For the text-containing cell, return its midpoint in (x, y) coordinate format. 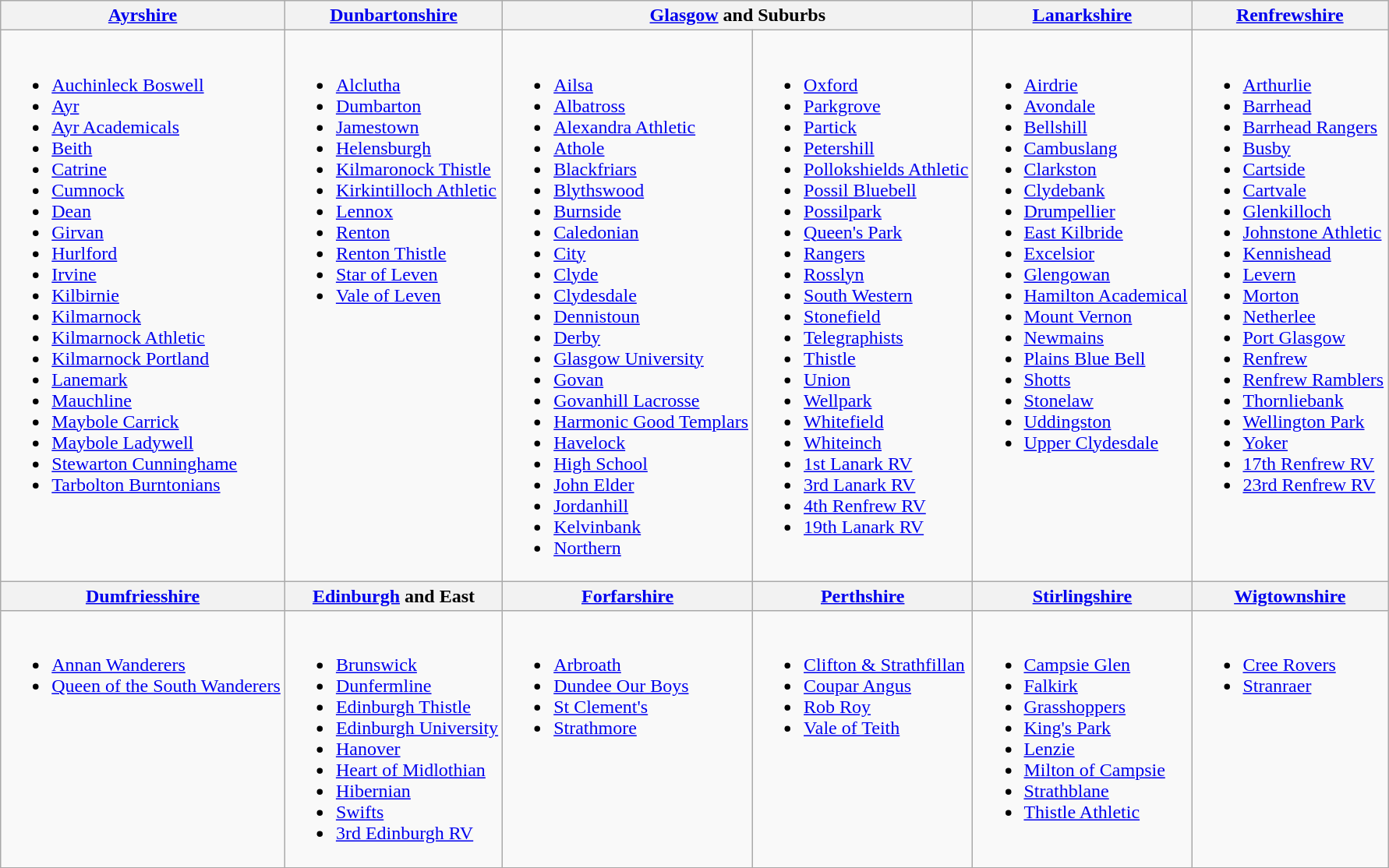
Annan WanderersQueen of the South Wanderers (143, 739)
Lanarkshire (1082, 16)
Ayrshire (143, 16)
AlcluthaDumbartonJamestownHelensburghKilmaronock ThistleKirkintilloch AthleticLennoxRentonRenton ThistleStar of LevenVale of Leven (393, 305)
Campsie GlenFalkirkGrasshoppersKing's ParkLenzieMilton of CampsieStrathblaneThistle Athletic (1082, 739)
Perthshire (863, 596)
Dunbartonshire (393, 16)
Stirlingshire (1082, 596)
BrunswickDunfermlineEdinburgh ThistleEdinburgh UniversityHanoverHeart of MidlothianHibernianSwifts3rd Edinburgh RV (393, 739)
Glasgow and Suburbs (737, 16)
ArbroathDundee Our BoysSt Clement'sStrathmore (628, 739)
Cree RoversStranraer (1290, 739)
Renfrewshire (1290, 16)
Wigtownshire (1290, 596)
Dumfriesshire (143, 596)
Clifton & StrathfillanCoupar AngusRob RoyVale of Teith (863, 739)
Edinburgh and East (393, 596)
Forfarshire (628, 596)
